Scan for the cell matching the given text and deliver its [X, Y] coordinate at center. 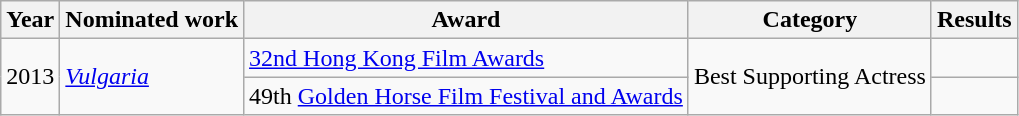
49th Golden Horse Film Festival and Awards [466, 96]
32nd Hong Kong Film Awards [466, 58]
Nominated work [152, 20]
Category [810, 20]
Year [30, 20]
2013 [30, 77]
Award [466, 20]
Results [974, 20]
Vulgaria [152, 77]
Best Supporting Actress [810, 77]
